Output the (X, Y) coordinate of the center of the cell containing the given text.  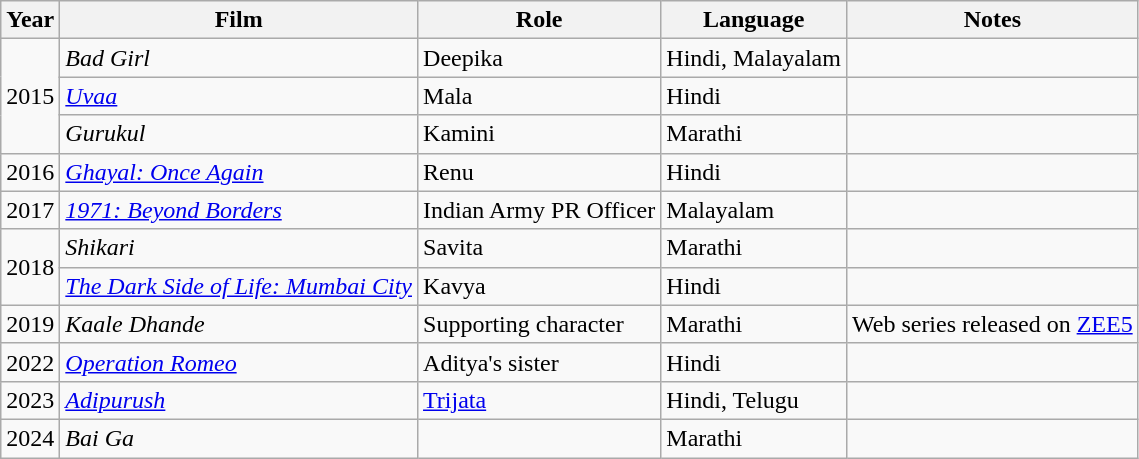
Mala (540, 96)
Role (540, 20)
Notes (992, 20)
2017 (30, 210)
2018 (30, 267)
2016 (30, 172)
2019 (30, 324)
Kaale Dhande (239, 324)
Shikari (239, 248)
2024 (30, 438)
Web series released on ZEE5 (992, 324)
Language (754, 20)
Film (239, 20)
Kamini (540, 134)
Aditya's sister (540, 362)
Malayalam (754, 210)
2022 (30, 362)
Savita (540, 248)
2023 (30, 400)
Renu (540, 172)
Kavya (540, 286)
1971: Beyond Borders (239, 210)
Indian Army PR Officer (540, 210)
Hindi, Malayalam (754, 58)
Trijata (540, 400)
Ghayal: Once Again (239, 172)
The Dark Side of Life: Mumbai City (239, 286)
Gurukul (239, 134)
Operation Romeo (239, 362)
Year (30, 20)
Uvaa (239, 96)
Hindi, Telugu (754, 400)
Bai Ga (239, 438)
Bad Girl (239, 58)
Adipurush (239, 400)
Supporting character (540, 324)
2015 (30, 96)
Deepika (540, 58)
